Capture the cell that displays the provided text and extract its (x, y) central coordinate. 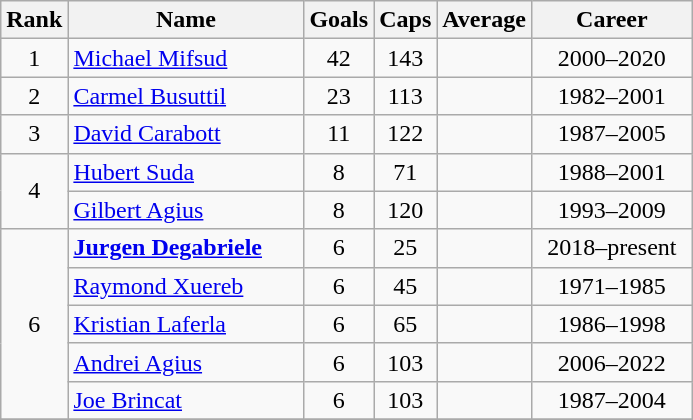
Kristian Laferla (186, 324)
Average (484, 20)
1988–2001 (612, 172)
Rank (34, 20)
143 (406, 58)
Name (186, 20)
Career (612, 20)
Jurgen Degabriele (186, 248)
Michael Mifsud (186, 58)
David Carabott (186, 134)
Gilbert Agius (186, 210)
1971–1985 (612, 286)
3 (34, 134)
1982–2001 (612, 96)
23 (339, 96)
113 (406, 96)
11 (339, 134)
4 (34, 191)
Raymond Xuereb (186, 286)
120 (406, 210)
Joe Brincat (186, 400)
Andrei Agius (186, 362)
1 (34, 58)
1986–1998 (612, 324)
Hubert Suda (186, 172)
Goals (339, 20)
2000–2020 (612, 58)
2006–2022 (612, 362)
45 (406, 286)
2 (34, 96)
1987–2004 (612, 400)
Caps (406, 20)
1993–2009 (612, 210)
1987–2005 (612, 134)
122 (406, 134)
65 (406, 324)
2018–present (612, 248)
Carmel Busuttil (186, 96)
25 (406, 248)
42 (339, 58)
71 (406, 172)
